Detect which cell encompasses the target text, then output its (X, Y) center coordinate. 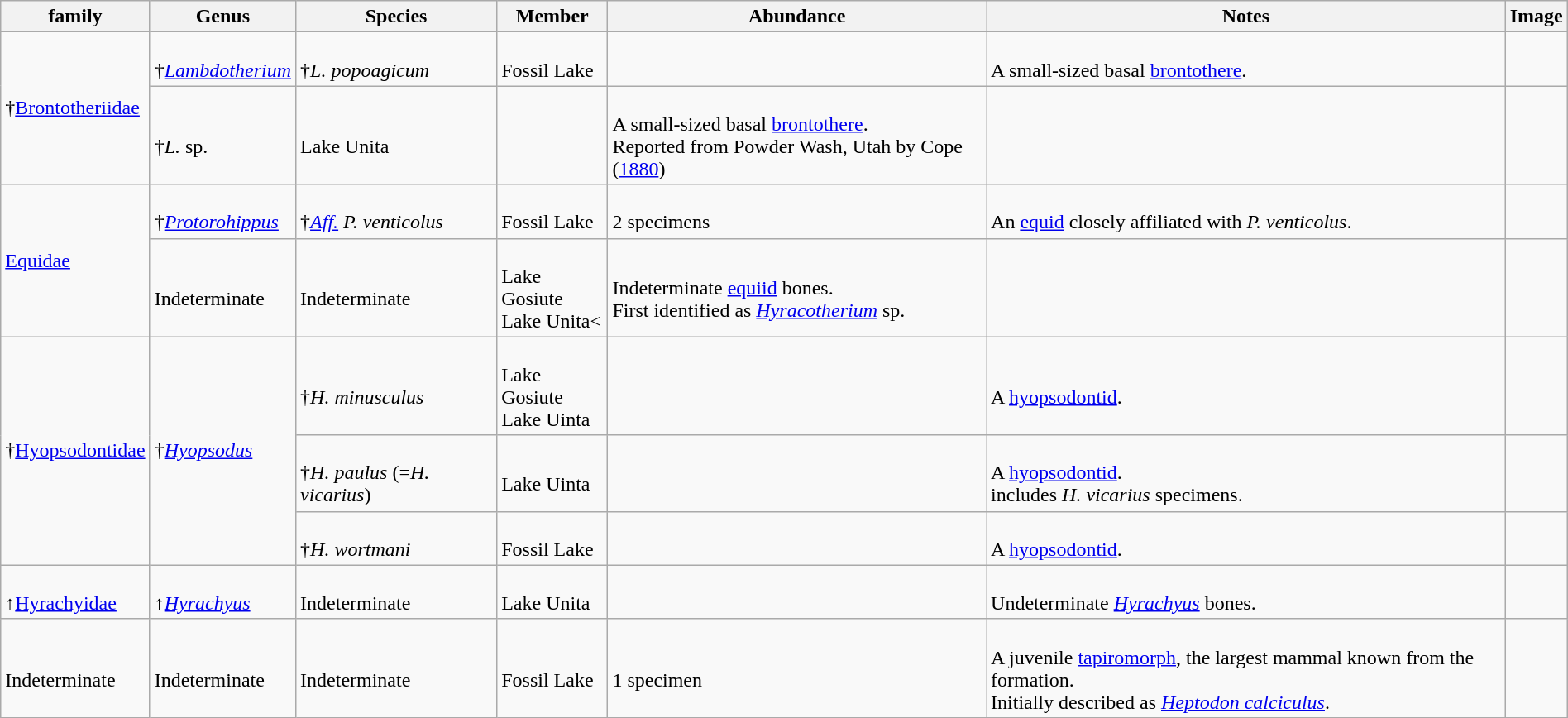
Lake Uinta (552, 473)
2 specimens (797, 212)
Undeterminate Hyrachyus bones. (1246, 592)
Genus (222, 17)
Lake Gosiute Lake Unita< (552, 288)
†L. popoagicum (397, 60)
†L. sp. (222, 136)
1 specimen (797, 668)
A small-sized basal brontothere. (1246, 60)
†H. wortmani (397, 538)
†H. minusculus (397, 385)
family (75, 17)
†Hyopsodus (222, 451)
Indeterminate equiid bones.First identified as Hyracotherium sp. (797, 288)
An equid closely affiliated with P. venticolus. (1246, 212)
Image (1537, 17)
↑Hyrachyidae (75, 592)
Species (397, 17)
A small-sized basal brontothere. Reported from Powder Wash, Utah by Cope (1880) (797, 136)
†Lambdotherium (222, 60)
Lake Gosiute Lake Uinta (552, 385)
Notes (1246, 17)
↑Hyrachyus (222, 592)
Equidae (75, 261)
A hyopsodontid.includes H. vicarius specimens. (1246, 473)
†Protorohippus (222, 212)
A juvenile tapiromorph, the largest mammal known from the formation.Initially described as Heptodon calciculus. (1246, 668)
†Hyopsodontidae (75, 451)
†Brontotheriidae (75, 108)
Member (552, 17)
Abundance (797, 17)
†H. paulus (=H. vicarius) (397, 473)
†Aff. P. venticolus (397, 212)
